From the cell containing the given text, extract its center point as [X, Y] coordinate. 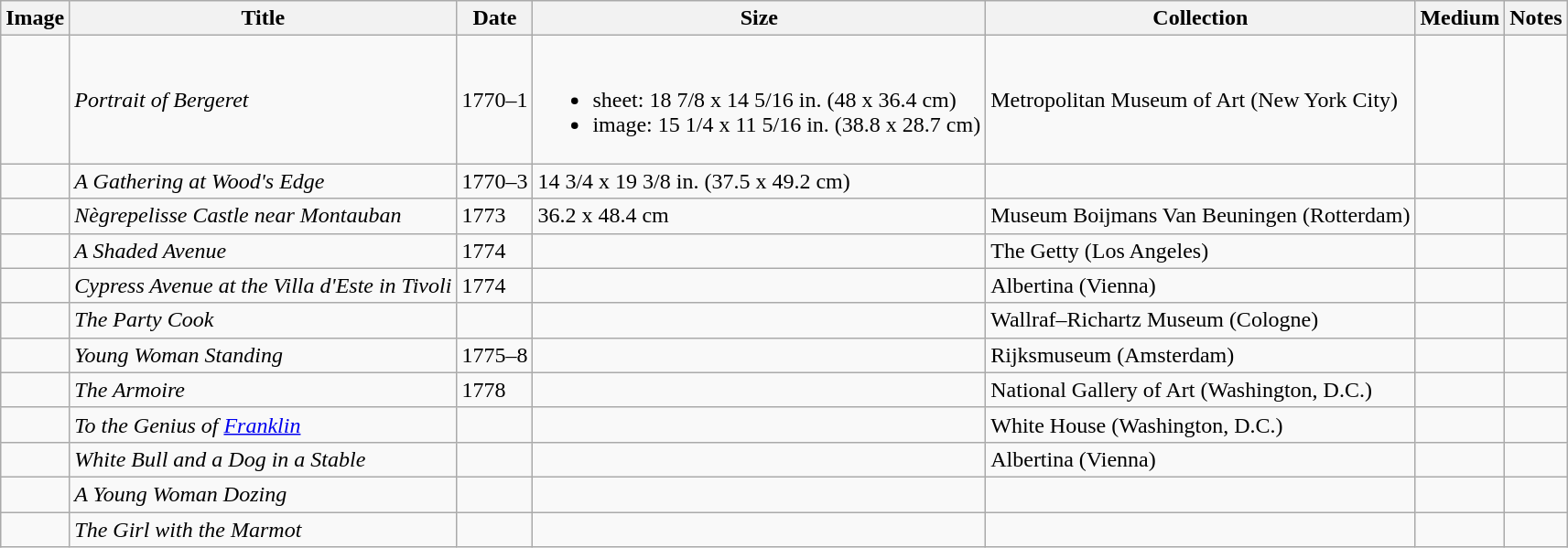
1773 [494, 216]
Nègrepelisse Castle near Montauban [264, 216]
White House (Washington, D.C.) [1201, 424]
A Shaded Avenue [264, 251]
Collection [1201, 18]
A Young Woman Dozing [264, 494]
Metropolitan Museum of Art (New York City) [1201, 100]
Size [760, 18]
The Getty (Los Angeles) [1201, 251]
Rijksmuseum (Amsterdam) [1201, 355]
White Bull and a Dog in a Stable [264, 459]
Title [264, 18]
Image [35, 18]
Date [494, 18]
36.2 x 48.4 cm [760, 216]
1778 [494, 390]
1770–3 [494, 181]
1770–1 [494, 100]
Wallraf–Richartz Museum (Cologne) [1201, 320]
1775–8 [494, 355]
Museum Boijmans Van Beuningen (Rotterdam) [1201, 216]
The Armoire [264, 390]
Notes [1536, 18]
Portrait of Bergeret [264, 100]
Young Woman Standing [264, 355]
The Girl with the Marmot [264, 530]
A Gathering at Wood's Edge [264, 181]
Medium [1460, 18]
The Party Cook [264, 320]
National Gallery of Art (Washington, D.C.) [1201, 390]
sheet: 18 7/8 x 14 5/16 in. (48 x 36.4 cm)image: 15 1/4 x 11 5/16 in. (38.8 x 28.7 cm) [760, 100]
To the Genius of Franklin [264, 424]
14 3/4 x 19 3/8 in. (37.5 x 49.2 cm) [760, 181]
Cypress Avenue at the Villa d'Este in Tivoli [264, 285]
